Locate the cell with the specified text and output its [x, y] center coordinate. 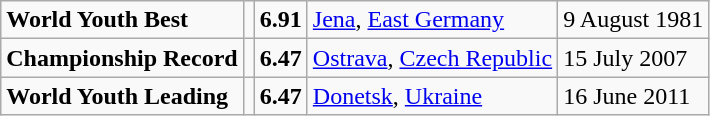
Championship Record [122, 58]
Ostrava, Czech Republic [432, 58]
9 August 1981 [634, 20]
15 July 2007 [634, 58]
World Youth Leading [122, 96]
16 June 2011 [634, 96]
6.91 [280, 20]
Jena, East Germany [432, 20]
Donetsk, Ukraine [432, 96]
World Youth Best [122, 20]
